Pinpoint the cell where the given text exists, returning its (X, Y) midpoint coordinate. 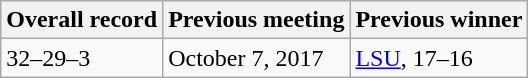
LSU, 17–16 (439, 58)
Previous meeting (256, 20)
32–29–3 (82, 58)
Overall record (82, 20)
Previous winner (439, 20)
October 7, 2017 (256, 58)
